Locate the cell with the specified text and output its [X, Y] center coordinate. 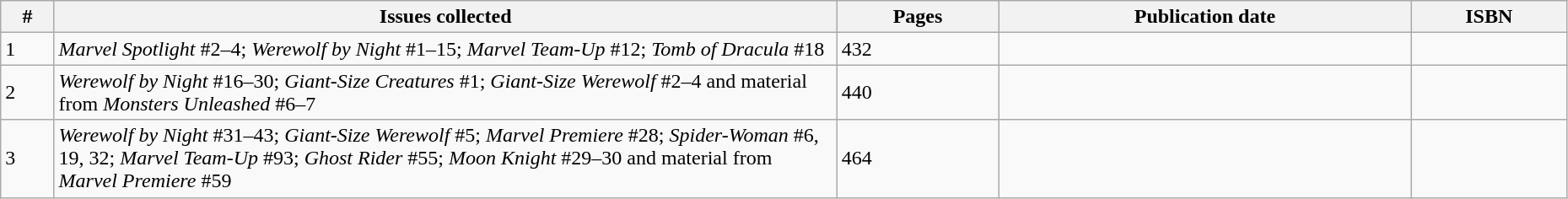
ISBN [1489, 17]
2 [27, 93]
464 [918, 159]
432 [918, 49]
Marvel Spotlight #2–4; Werewolf by Night #1–15; Marvel Team-Up #12; Tomb of Dracula #18 [445, 49]
440 [918, 93]
1 [27, 49]
Werewolf by Night #16–30; Giant-Size Creatures #1; Giant-Size Werewolf #2–4 and material from Monsters Unleashed #6–7 [445, 93]
Issues collected [445, 17]
# [27, 17]
Publication date [1205, 17]
Pages [918, 17]
3 [27, 159]
